Determine the [X, Y] coordinate at the center of the cell enclosing the given text.  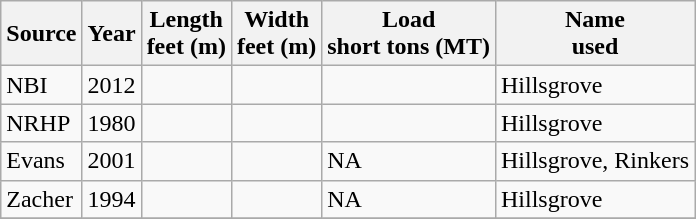
1980 [112, 123]
1994 [112, 199]
Year [112, 34]
Source [42, 34]
Evans [42, 161]
2001 [112, 161]
Nameused [594, 34]
Loadshort tons (MT) [409, 34]
Lengthfeet (m) [186, 34]
Zacher [42, 199]
NRHP [42, 123]
Widthfeet (m) [276, 34]
Hillsgrove, Rinkers [594, 161]
2012 [112, 85]
NBI [42, 85]
